Search for the cell housing the specified text and yield its (x, y) center coordinate. 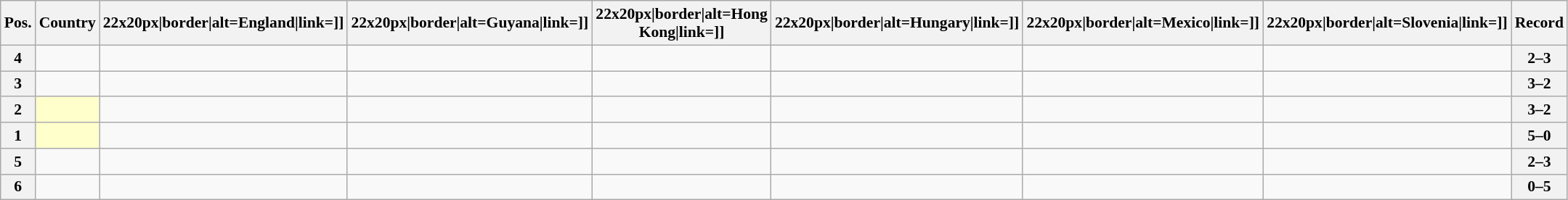
22x20px|border|alt=Hungary|link=]] (897, 23)
4 (18, 58)
Pos. (18, 23)
22x20px|border|alt=Guyana|link=]] (469, 23)
1 (18, 136)
6 (18, 187)
0–5 (1540, 187)
22x20px|border|alt=Mexico|link=]] (1143, 23)
22x20px|border|alt=Slovenia|link=]] (1387, 23)
3 (18, 84)
Country (68, 23)
22x20px|border|alt=England|link=]] (224, 23)
Record (1540, 23)
22x20px|border|alt=Hong Kong|link=]] (681, 23)
2 (18, 110)
5–0 (1540, 136)
5 (18, 162)
